Return (x, y) of the center of cell containing provided text 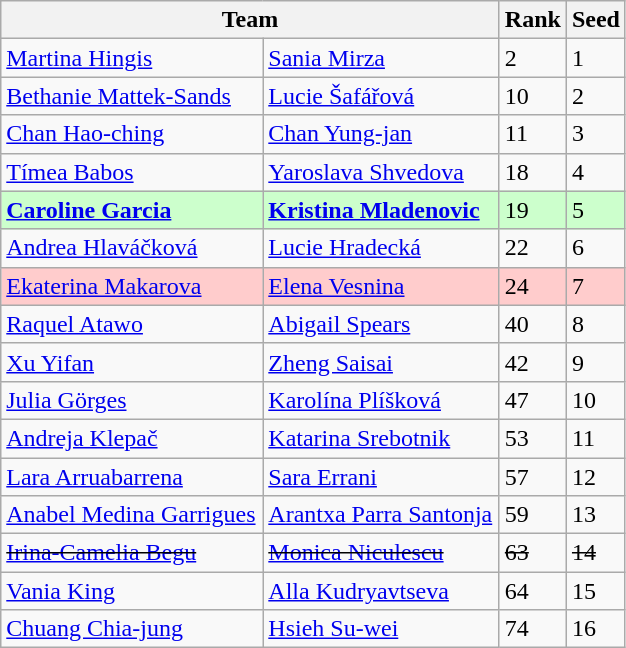
Julia Görges (132, 400)
63 (532, 553)
Arantxa Parra Santonja (382, 515)
Anabel Medina Garrigues (132, 515)
Yaroslava Shvedova (382, 172)
Karolína Plíšková (382, 400)
8 (596, 324)
18 (532, 172)
57 (532, 477)
3 (596, 134)
59 (532, 515)
Abigail Spears (382, 324)
15 (596, 591)
Raquel Atawo (132, 324)
Andreja Klepač (132, 438)
Katarina Srebotnik (382, 438)
Monica Niculescu (382, 553)
Chuang Chia-jung (132, 629)
53 (532, 438)
Caroline Garcia (132, 210)
Alla Kudryavtseva (382, 591)
19 (532, 210)
Hsieh Su-wei (382, 629)
Sara Errani (382, 477)
Rank (532, 20)
Xu Yifan (132, 362)
4 (596, 172)
40 (532, 324)
Lucie Šafářová (382, 96)
Team (250, 20)
Lara Arruabarrena (132, 477)
Andrea Hlaváčková (132, 248)
14 (596, 553)
Ekaterina Makarova (132, 286)
Sania Mirza (382, 58)
Lucie Hradecká (382, 248)
74 (532, 629)
12 (596, 477)
9 (596, 362)
5 (596, 210)
64 (532, 591)
47 (532, 400)
Tímea Babos (132, 172)
Kristina Mladenovic (382, 210)
16 (596, 629)
Seed (596, 20)
Elena Vesnina (382, 286)
22 (532, 248)
Chan Hao-ching (132, 134)
Martina Hingis (132, 58)
1 (596, 58)
Vania King (132, 591)
6 (596, 248)
24 (532, 286)
Irina-Camelia Begu (132, 553)
13 (596, 515)
42 (532, 362)
Bethanie Mattek-Sands (132, 96)
7 (596, 286)
Chan Yung-jan (382, 134)
Zheng Saisai (382, 362)
